Find where the given text appears and provide that cell's center as (x, y) coordinate. 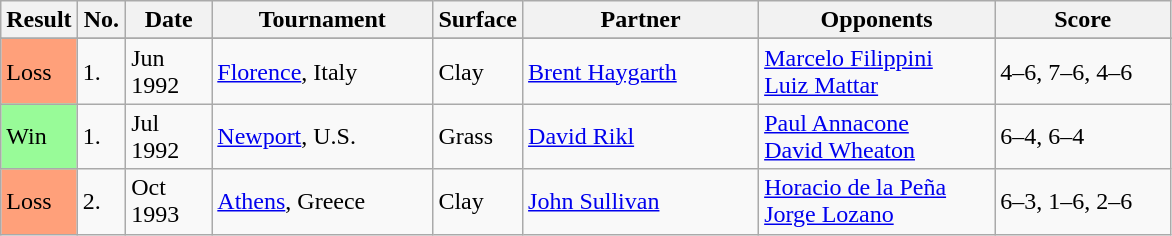
Score (1083, 20)
No. (102, 20)
Surface (478, 20)
Tournament (322, 20)
Partner (641, 20)
Athens, Greece (322, 202)
Jul 1992 (169, 136)
6–4, 6–4 (1083, 136)
Marcelo Filippini Luiz Mattar (877, 72)
Brent Haygarth (641, 72)
6–3, 1–6, 2–6 (1083, 202)
Florence, Italy (322, 72)
Win (39, 136)
Result (39, 20)
Paul Annacone David Wheaton (877, 136)
Date (169, 20)
2. (102, 202)
Grass (478, 136)
John Sullivan (641, 202)
Jun 1992 (169, 72)
Newport, U.S. (322, 136)
4–6, 7–6, 4–6 (1083, 72)
Horacio de la Peña Jorge Lozano (877, 202)
Opponents (877, 20)
David Rikl (641, 136)
Oct 1993 (169, 202)
